Find where the given text appears and provide that cell's center as [X, Y] coordinate. 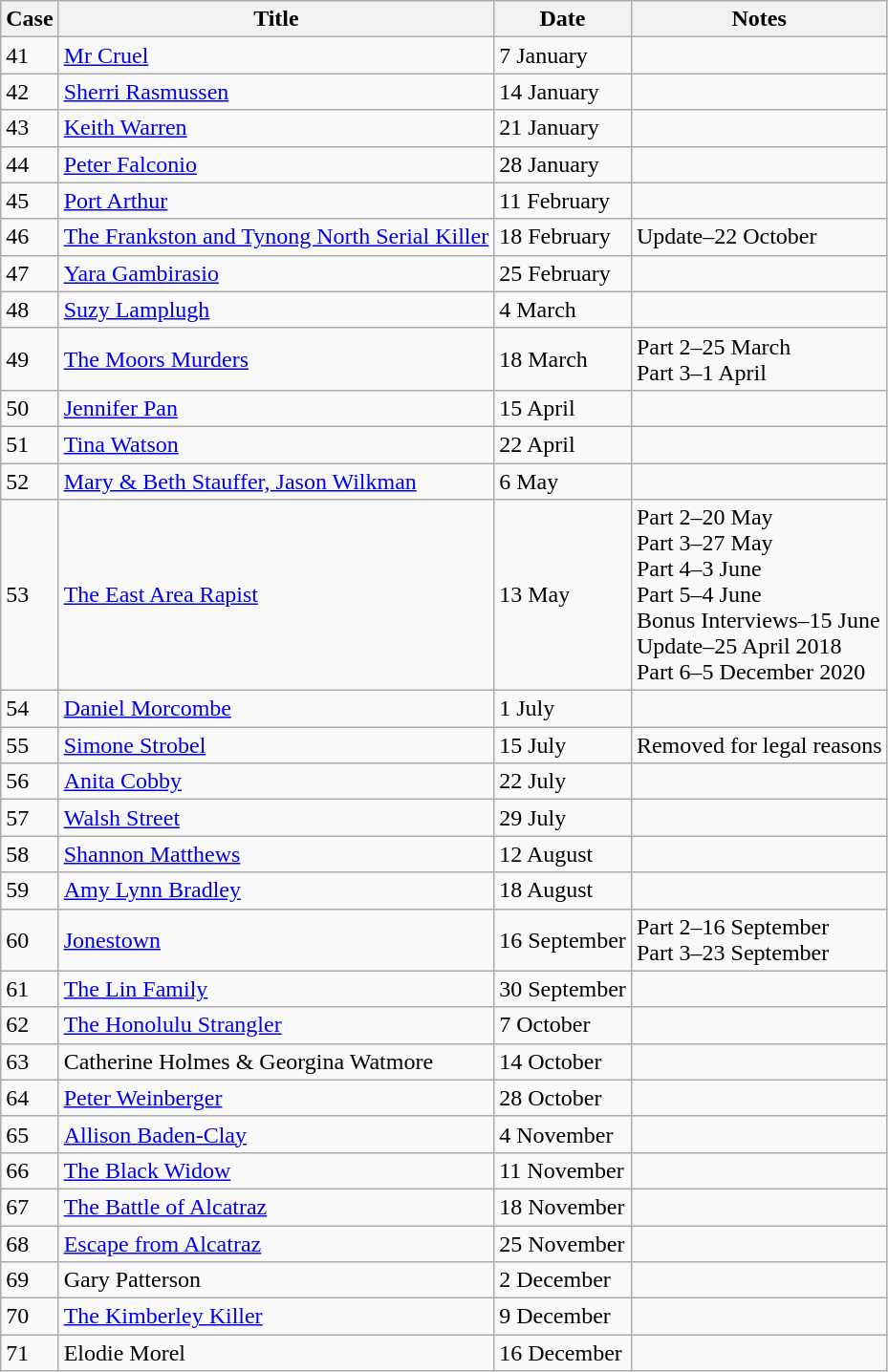
The Black Widow [276, 1170]
Walsh Street [276, 818]
Date [563, 19]
61 [30, 989]
The Lin Family [276, 989]
64 [30, 1098]
Yara Gambirasio [276, 273]
29 July [563, 818]
Removed for legal reasons [759, 745]
Jennifer Pan [276, 408]
58 [30, 854]
49 [30, 359]
46 [30, 237]
70 [30, 1317]
Part 2–16 SeptemberPart 3–23 September [759, 940]
The Kimberley Killer [276, 1317]
69 [30, 1280]
66 [30, 1170]
6 May [563, 481]
18 March [563, 359]
4 November [563, 1134]
48 [30, 310]
45 [30, 201]
16 September [563, 940]
16 December [563, 1353]
22 July [563, 782]
56 [30, 782]
Peter Falconio [276, 164]
Gary Patterson [276, 1280]
15 July [563, 745]
14 October [563, 1061]
59 [30, 890]
Jonestown [276, 940]
18 February [563, 237]
28 January [563, 164]
68 [30, 1243]
Catherine Holmes & Georgina Watmore [276, 1061]
15 April [563, 408]
51 [30, 444]
Mr Cruel [276, 55]
11 February [563, 201]
53 [30, 595]
Elodie Morel [276, 1353]
The Frankston and Tynong North Serial Killer [276, 237]
Port Arthur [276, 201]
65 [30, 1134]
Sherri Rasmussen [276, 92]
54 [30, 709]
Escape from Alcatraz [276, 1243]
60 [30, 940]
The Battle of Alcatraz [276, 1207]
Notes [759, 19]
Peter Weinberger [276, 1098]
1 July [563, 709]
63 [30, 1061]
50 [30, 408]
28 October [563, 1098]
47 [30, 273]
30 September [563, 989]
Allison Baden-Clay [276, 1134]
18 August [563, 890]
Case [30, 19]
52 [30, 481]
12 August [563, 854]
Amy Lynn Bradley [276, 890]
41 [30, 55]
11 November [563, 1170]
7 January [563, 55]
14 January [563, 92]
Shannon Matthews [276, 854]
Daniel Morcombe [276, 709]
Title [276, 19]
13 May [563, 595]
18 November [563, 1207]
55 [30, 745]
44 [30, 164]
25 November [563, 1243]
The Moors Murders [276, 359]
Part 2–25 MarchPart 3–1 April [759, 359]
62 [30, 1025]
42 [30, 92]
Part 2–20 MayPart 3–27 MayPart 4–3 JunePart 5–4 JuneBonus Interviews–15 JuneUpdate–25 April 2018Part 6–5 December 2020 [759, 595]
The East Area Rapist [276, 595]
4 March [563, 310]
Tina Watson [276, 444]
9 December [563, 1317]
Anita Cobby [276, 782]
21 January [563, 128]
25 February [563, 273]
Mary & Beth Stauffer, Jason Wilkman [276, 481]
Suzy Lamplugh [276, 310]
Simone Strobel [276, 745]
7 October [563, 1025]
22 April [563, 444]
Update–22 October [759, 237]
2 December [563, 1280]
71 [30, 1353]
Keith Warren [276, 128]
The Honolulu Strangler [276, 1025]
43 [30, 128]
67 [30, 1207]
57 [30, 818]
